Pinpoint the cell where the given text exists, returning its [X, Y] midpoint coordinate. 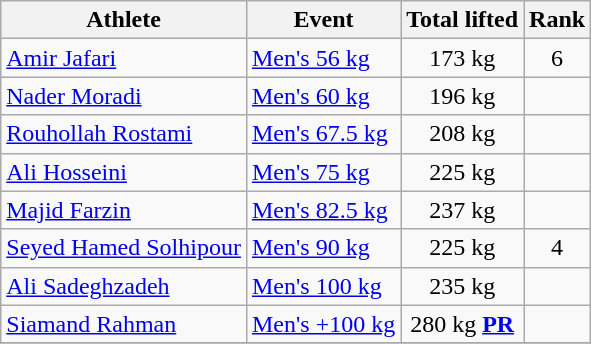
4 [558, 248]
173 kg [462, 58]
Amir Jafari [124, 58]
Siamand Rahman [124, 324]
Men's 100 kg [323, 286]
Rank [558, 20]
Men's 67.5 kg [323, 134]
Men's +100 kg [323, 324]
Nader Moradi [124, 96]
235 kg [462, 286]
Rouhollah Rostami [124, 134]
237 kg [462, 210]
Men's 60 kg [323, 96]
Men's 82.5 kg [323, 210]
Athlete [124, 20]
6 [558, 58]
208 kg [462, 134]
Total lifted [462, 20]
Seyed Hamed Solhipour [124, 248]
Men's 75 kg [323, 172]
Event [323, 20]
Ali Sadeghzadeh [124, 286]
Ali Hosseini [124, 172]
Men's 90 kg [323, 248]
280 kg PR [462, 324]
196 kg [462, 96]
Majid Farzin [124, 210]
Men's 56 kg [323, 58]
